Search for the cell housing the specified text and yield its [x, y] center coordinate. 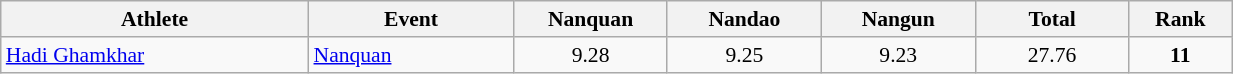
9.23 [898, 55]
9.28 [591, 55]
Nandao [744, 19]
9.25 [744, 55]
Event [410, 19]
Hadi Ghamkhar [155, 55]
Rank [1180, 19]
11 [1180, 55]
Nangun [898, 19]
Athlete [155, 19]
Total [1052, 19]
27.76 [1052, 55]
